Capture the cell that displays the provided text and extract its (X, Y) central coordinate. 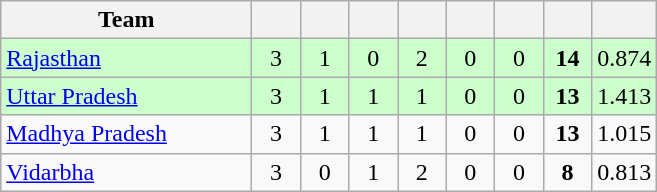
8 (568, 172)
Team (126, 20)
14 (568, 58)
Madhya Pradesh (126, 134)
1.015 (624, 134)
Rajasthan (126, 58)
Uttar Pradesh (126, 96)
Vidarbha (126, 172)
0.813 (624, 172)
0.874 (624, 58)
1.413 (624, 96)
